Detect which cell encompasses the target text, then output its (x, y) center coordinate. 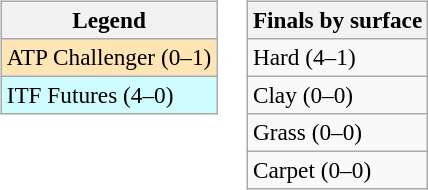
Clay (0–0) (337, 95)
ATP Challenger (0–1) (108, 57)
Legend (108, 20)
Grass (0–0) (337, 133)
ITF Futures (4–0) (108, 95)
Carpet (0–0) (337, 171)
Finals by surface (337, 20)
Hard (4–1) (337, 57)
